Pinpoint the cell where the given text exists, returning its [x, y] midpoint coordinate. 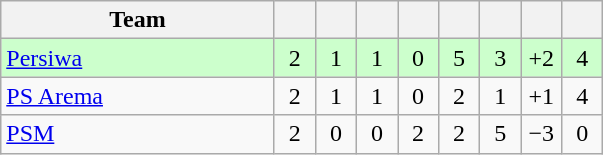
PS Arema [138, 96]
Persiwa [138, 58]
Team [138, 20]
+2 [542, 58]
3 [500, 58]
PSM [138, 134]
+1 [542, 96]
−3 [542, 134]
